Output the (X, Y) coordinate of the center of the cell containing the given text.  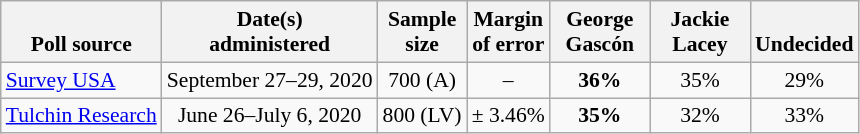
33% (804, 116)
Poll source (82, 32)
700 (A) (422, 80)
June 26–July 6, 2020 (270, 116)
29% (804, 80)
32% (700, 116)
Date(s)administered (270, 32)
Marginof error (508, 32)
– (508, 80)
± 3.46% (508, 116)
800 (LV) (422, 116)
September 27–29, 2020 (270, 80)
GeorgeGascón (600, 32)
Samplesize (422, 32)
Undecided (804, 32)
Tulchin Research (82, 116)
36% (600, 80)
JackieLacey (700, 32)
Survey USA (82, 80)
